Locate the cell with the specified text and output its [X, Y] center coordinate. 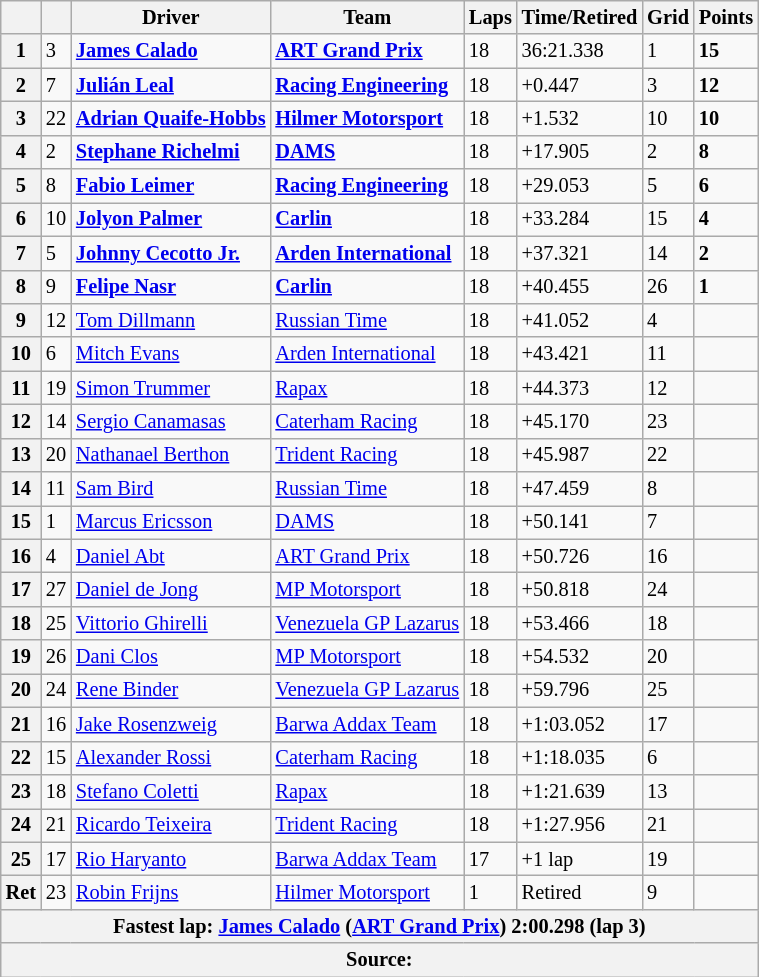
Julián Leal [170, 85]
Retired [580, 892]
+50.141 [580, 522]
Simon Trummer [170, 388]
Jolyon Palmer [170, 219]
James Calado [170, 51]
Ret [21, 892]
Sam Bird [170, 489]
Sergio Canamasas [170, 421]
+59.796 [580, 690]
27 [56, 589]
Johnny Cecotto Jr. [170, 253]
Nathanael Berthon [170, 455]
Fabio Leimer [170, 186]
Daniel Abt [170, 556]
Vittorio Ghirelli [170, 623]
+45.170 [580, 421]
+47.459 [580, 489]
Source: [380, 960]
+1:21.639 [580, 791]
Felipe Nasr [170, 287]
Dani Clos [170, 657]
Ricardo Teixeira [170, 825]
Alexander Rossi [170, 758]
36:21.338 [580, 51]
+1.532 [580, 118]
+50.818 [580, 589]
+45.987 [580, 455]
+37.321 [580, 253]
Points [726, 17]
Adrian Quaife-Hobbs [170, 118]
+54.532 [580, 657]
+1 lap [580, 859]
+40.455 [580, 287]
+41.052 [580, 320]
Stefano Coletti [170, 791]
+0.447 [580, 85]
Marcus Ericsson [170, 522]
+50.726 [580, 556]
Time/Retired [580, 17]
+33.284 [580, 219]
Tom Dillmann [170, 320]
+53.466 [580, 623]
Team [366, 17]
+43.421 [580, 354]
+1:27.956 [580, 825]
Mitch Evans [170, 354]
Grid [668, 17]
+1:18.035 [580, 758]
Laps [490, 17]
+29.053 [580, 186]
Stephane Richelmi [170, 152]
Driver [170, 17]
+1:03.052 [580, 724]
Fastest lap: James Calado (ART Grand Prix) 2:00.298 (lap 3) [380, 926]
Rio Haryanto [170, 859]
+44.373 [580, 388]
Jake Rosenzweig [170, 724]
+17.905 [580, 152]
Robin Frijns [170, 892]
Daniel de Jong [170, 589]
Rene Binder [170, 690]
